Output the [x, y] coordinate of the center of the cell containing the given text.  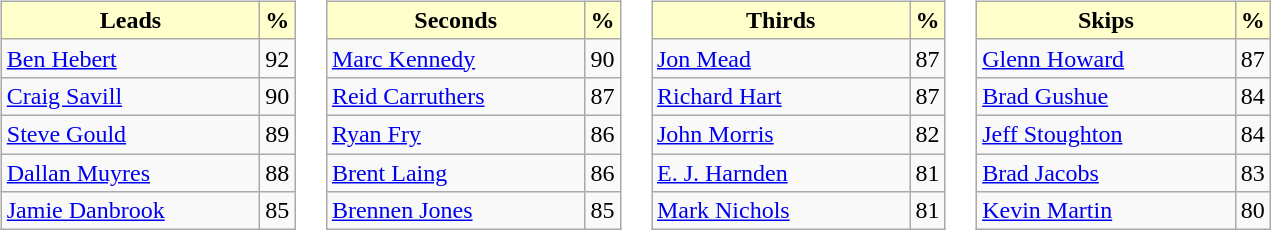
Glenn Howard [1106, 58]
Ben Hebert [130, 58]
92 [278, 58]
Brad Gushue [1106, 96]
Brennen Jones [456, 211]
Marc Kennedy [456, 58]
88 [278, 173]
Brad Jacobs [1106, 173]
Richard Hart [782, 96]
John Morris [782, 134]
Jeff Stoughton [1106, 134]
Jon Mead [782, 58]
Brent Laing [456, 173]
Ryan Fry [456, 134]
Thirds [782, 20]
Kevin Martin [1106, 211]
80 [1252, 211]
Leads [130, 20]
E. J. Harnden [782, 173]
89 [278, 134]
Steve Gould [130, 134]
83 [1252, 173]
Mark Nichols [782, 211]
Dallan Muyres [130, 173]
Jamie Danbrook [130, 211]
Seconds [456, 20]
Craig Savill [130, 96]
82 [928, 134]
Reid Carruthers [456, 96]
Skips [1106, 20]
